Find where the given text appears and provide that cell's center as (X, Y) coordinate. 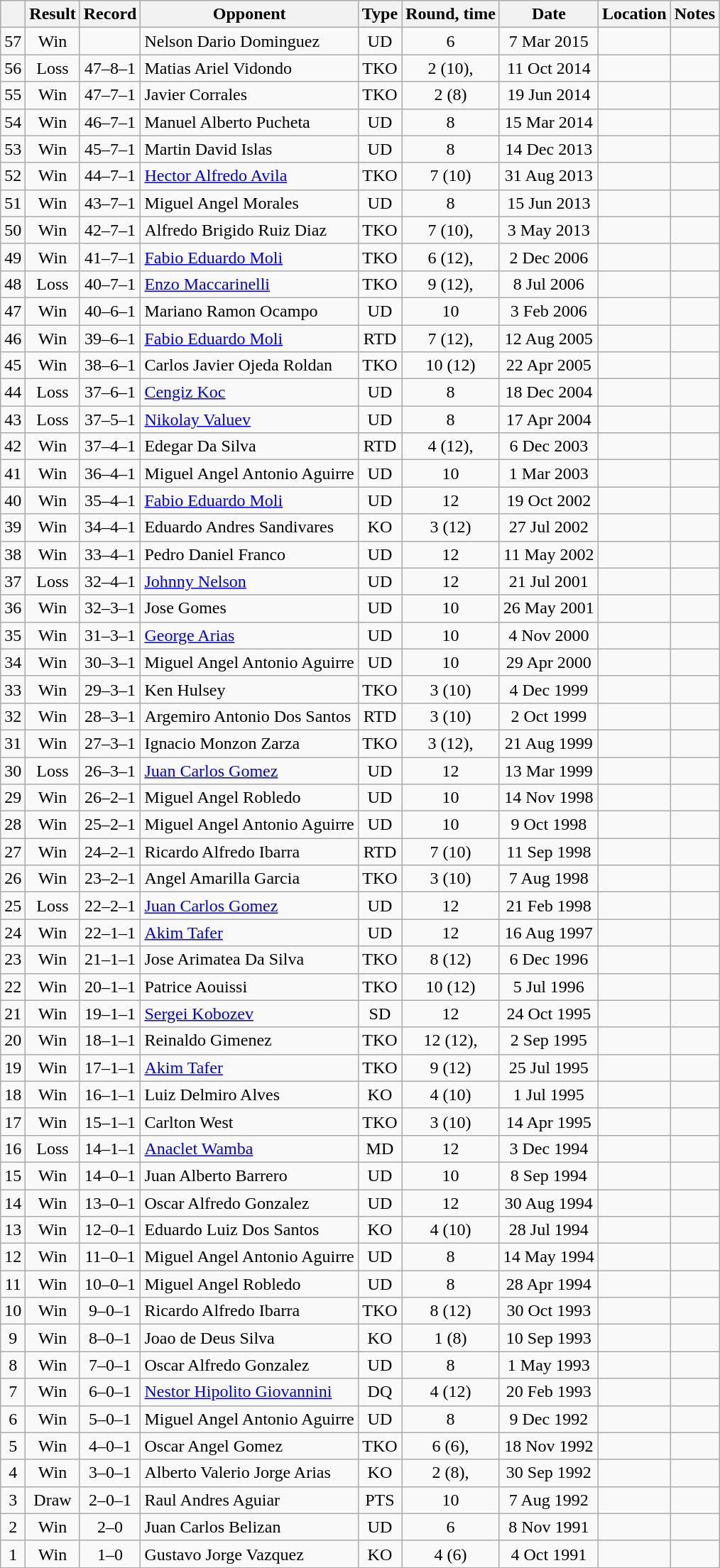
16 Aug 1997 (548, 933)
37–6–1 (110, 393)
43–7–1 (110, 203)
12–0–1 (110, 1230)
17 (13, 1122)
30 Aug 1994 (548, 1203)
15 Mar 2014 (548, 122)
2 Oct 1999 (548, 716)
29–3–1 (110, 689)
1 (13, 1554)
44 (13, 393)
Carlton West (249, 1122)
Argemiro Antonio Dos Santos (249, 716)
Martin David Islas (249, 149)
Jose Gomes (249, 608)
Record (110, 14)
Eduardo Andres Sandivares (249, 527)
34 (13, 662)
29 Apr 2000 (548, 662)
2–0–1 (110, 1500)
32–4–1 (110, 581)
11 (13, 1284)
52 (13, 176)
16–1–1 (110, 1095)
32 (13, 716)
Mariano Ramon Ocampo (249, 311)
37–4–1 (110, 446)
Alfredo Brigido Ruiz Diaz (249, 230)
Carlos Javier Ojeda Roldan (249, 366)
41 (13, 473)
51 (13, 203)
50 (13, 230)
Matias Ariel Vidondo (249, 68)
47–8–1 (110, 68)
19 Jun 2014 (548, 95)
5 Jul 1996 (548, 987)
4 (6) (451, 1554)
24–2–1 (110, 852)
21 Jul 2001 (548, 581)
2 Dec 2006 (548, 257)
28 Jul 1994 (548, 1230)
56 (13, 68)
19 (13, 1068)
6 (12), (451, 257)
Luiz Delmiro Alves (249, 1095)
46 (13, 339)
21 Aug 1999 (548, 743)
7 Aug 1998 (548, 879)
22 Apr 2005 (548, 366)
9 (12) (451, 1068)
6 Dec 1996 (548, 960)
14 Nov 1998 (548, 798)
8–0–1 (110, 1338)
47 (13, 311)
2 (8) (451, 95)
3 (12), (451, 743)
9 Dec 1992 (548, 1419)
11 Sep 1998 (548, 852)
3 (13, 1500)
17 Apr 2004 (548, 420)
1–0 (110, 1554)
18 Nov 1992 (548, 1446)
Patrice Aouissi (249, 987)
8 Nov 1991 (548, 1527)
23–2–1 (110, 879)
42 (13, 446)
40–6–1 (110, 311)
40 (13, 500)
4–0–1 (110, 1446)
7 (13, 1392)
36–4–1 (110, 473)
41–7–1 (110, 257)
2 (8), (451, 1473)
7 (10), (451, 230)
12 (12), (451, 1041)
2 (13, 1527)
5 (13, 1446)
1 (8) (451, 1338)
46–7–1 (110, 122)
28–3–1 (110, 716)
13–0–1 (110, 1203)
30–3–1 (110, 662)
Nelson Dario Dominguez (249, 41)
25–2–1 (110, 825)
27 Jul 2002 (548, 527)
33–4–1 (110, 554)
10–0–1 (110, 1284)
4 (12), (451, 446)
26–3–1 (110, 770)
26 May 2001 (548, 608)
7 (12), (451, 339)
47–7–1 (110, 95)
George Arias (249, 635)
20–1–1 (110, 987)
Result (53, 14)
Pedro Daniel Franco (249, 554)
4 Oct 1991 (548, 1554)
3–0–1 (110, 1473)
18 (13, 1095)
30 (13, 770)
SD (379, 1014)
Javier Corrales (249, 95)
Enzo Maccarinelli (249, 284)
31 (13, 743)
16 (13, 1148)
1 May 1993 (548, 1365)
24 Oct 1995 (548, 1014)
1 Jul 1995 (548, 1095)
24 (13, 933)
15 (13, 1175)
Type (379, 14)
18–1–1 (110, 1041)
Draw (53, 1500)
Ignacio Monzon Zarza (249, 743)
Opponent (249, 14)
14 Apr 1995 (548, 1122)
4 Nov 2000 (548, 635)
MD (379, 1148)
34–4–1 (110, 527)
Hector Alfredo Avila (249, 176)
Nikolay Valuev (249, 420)
25 Jul 1995 (548, 1068)
30 Oct 1993 (548, 1311)
38 (13, 554)
55 (13, 95)
7 Mar 2015 (548, 41)
5–0–1 (110, 1419)
22 (13, 987)
9 (12), (451, 284)
45–7–1 (110, 149)
2 (10), (451, 68)
13 (13, 1230)
Manuel Alberto Pucheta (249, 122)
31 Aug 2013 (548, 176)
14–1–1 (110, 1148)
35 (13, 635)
Eduardo Luiz Dos Santos (249, 1230)
33 (13, 689)
Edegar Da Silva (249, 446)
7 Aug 1992 (548, 1500)
Sergei Kobozev (249, 1014)
DQ (379, 1392)
3 Dec 1994 (548, 1148)
27 (13, 852)
45 (13, 366)
14–0–1 (110, 1175)
57 (13, 41)
26 (13, 879)
Notes (694, 14)
8 Sep 1994 (548, 1175)
37 (13, 581)
11–0–1 (110, 1257)
27–3–1 (110, 743)
48 (13, 284)
Gustavo Jorge Vazquez (249, 1554)
4 Dec 1999 (548, 689)
Johnny Nelson (249, 581)
29 (13, 798)
9 (13, 1338)
4 (13, 1473)
37–5–1 (110, 420)
Raul Andres Aguiar (249, 1500)
15 Jun 2013 (548, 203)
14 (13, 1203)
12 Aug 2005 (548, 339)
31–3–1 (110, 635)
7–0–1 (110, 1365)
49 (13, 257)
17–1–1 (110, 1068)
2 Sep 1995 (548, 1041)
44–7–1 (110, 176)
28 (13, 825)
Reinaldo Gimenez (249, 1041)
3 (12) (451, 527)
36 (13, 608)
11 May 2002 (548, 554)
Anaclet Wamba (249, 1148)
10 Sep 1993 (548, 1338)
40–7–1 (110, 284)
23 (13, 960)
32–3–1 (110, 608)
Juan Alberto Barrero (249, 1175)
Location (634, 14)
Date (548, 14)
2–0 (110, 1527)
Oscar Angel Gomez (249, 1446)
Ken Hulsey (249, 689)
21 Feb 1998 (548, 906)
Alberto Valerio Jorge Arias (249, 1473)
PTS (379, 1500)
22–2–1 (110, 906)
6 Dec 2003 (548, 446)
53 (13, 149)
18 Dec 2004 (548, 393)
Miguel Angel Morales (249, 203)
8 Jul 2006 (548, 284)
9–0–1 (110, 1311)
Angel Amarilla Garcia (249, 879)
1 Mar 2003 (548, 473)
14 May 1994 (548, 1257)
Cengiz Koc (249, 393)
22–1–1 (110, 933)
54 (13, 122)
20 Feb 1993 (548, 1392)
Juan Carlos Belizan (249, 1527)
13 Mar 1999 (548, 770)
19–1–1 (110, 1014)
11 Oct 2014 (548, 68)
26–2–1 (110, 798)
38–6–1 (110, 366)
20 (13, 1041)
Jose Arimatea Da Silva (249, 960)
Joao de Deus Silva (249, 1338)
Round, time (451, 14)
43 (13, 420)
39 (13, 527)
3 May 2013 (548, 230)
42–7–1 (110, 230)
4 (12) (451, 1392)
39–6–1 (110, 339)
15–1–1 (110, 1122)
3 Feb 2006 (548, 311)
6–0–1 (110, 1392)
21 (13, 1014)
28 Apr 1994 (548, 1284)
35–4–1 (110, 500)
6 (6), (451, 1446)
30 Sep 1992 (548, 1473)
Nestor Hipolito Giovannini (249, 1392)
14 Dec 2013 (548, 149)
21–1–1 (110, 960)
25 (13, 906)
19 Oct 2002 (548, 500)
9 Oct 1998 (548, 825)
